For the text-containing cell, return its midpoint in [X, Y] coordinate format. 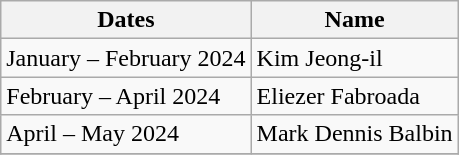
January – February 2024 [126, 58]
February – April 2024 [126, 96]
Mark Dennis Balbin [354, 134]
Kim Jeong-il [354, 58]
Dates [126, 20]
Eliezer Fabroada [354, 96]
Name [354, 20]
April – May 2024 [126, 134]
